Search for the cell housing the specified text and yield its [X, Y] center coordinate. 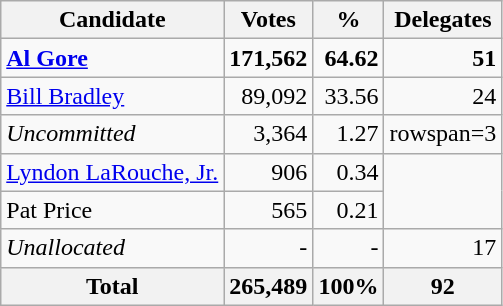
100% [348, 286]
Candidate [112, 20]
Delegates [443, 20]
51 [443, 58]
64.62 [348, 58]
rowspan=3 [443, 134]
565 [268, 210]
Votes [268, 20]
Lyndon LaRouche, Jr. [112, 172]
Pat Price [112, 210]
906 [268, 172]
1.27 [348, 134]
17 [443, 248]
3,364 [268, 134]
0.21 [348, 210]
% [348, 20]
265,489 [268, 286]
92 [443, 286]
24 [443, 96]
Uncommitted [112, 134]
Unallocated [112, 248]
Bill Bradley [112, 96]
171,562 [268, 58]
89,092 [268, 96]
33.56 [348, 96]
0.34 [348, 172]
Al Gore [112, 58]
Total [112, 286]
